Detect which cell encompasses the target text, then output its [X, Y] center coordinate. 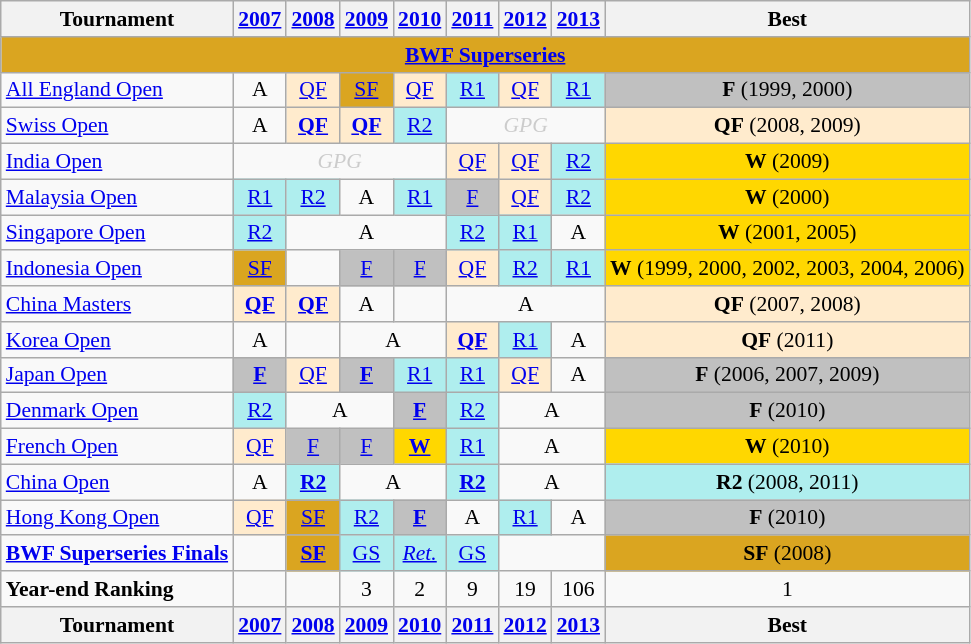
F (2006, 2007, 2009) [787, 375]
R2 (2008, 2011) [787, 482]
Hong Kong Open [117, 518]
W (1999, 2000, 2002, 2003, 2004, 2006) [787, 269]
Malaysia Open [117, 197]
19 [524, 589]
Swiss Open [117, 126]
W [420, 447]
Ret. [420, 554]
9 [472, 589]
W (2001, 2005) [787, 233]
Year-end Ranking [117, 589]
106 [578, 589]
Japan Open [117, 375]
China Open [117, 482]
W (2000) [787, 197]
W (2010) [787, 447]
Singapore Open [117, 233]
BWF Superseries Finals [117, 554]
Korea Open [117, 340]
F (1999, 2000) [787, 90]
2 [420, 589]
Denmark Open [117, 411]
China Masters [117, 304]
French Open [117, 447]
SF (2008) [787, 554]
QF (2008, 2009) [787, 126]
BWF Superseries [486, 55]
1 [787, 589]
Indonesia Open [117, 269]
W (2009) [787, 162]
India Open [117, 162]
3 [366, 589]
QF (2011) [787, 340]
All England Open [117, 90]
QF (2007, 2008) [787, 304]
